Pinpoint the cell where the given text exists, returning its [X, Y] midpoint coordinate. 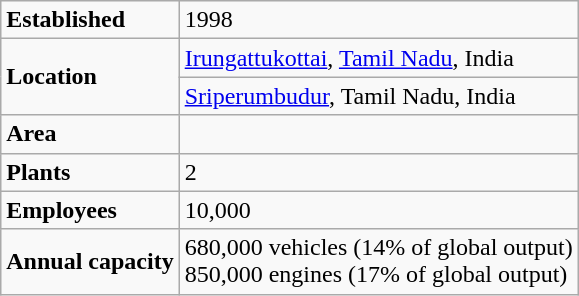
Irungattukottai, Tamil Nadu, India [378, 58]
10,000 [378, 210]
Sriperumbudur, Tamil Nadu, India [378, 96]
1998 [378, 20]
Annual capacity [90, 262]
Established [90, 20]
Employees [90, 210]
Location [90, 77]
2 [378, 172]
Plants [90, 172]
Area [90, 134]
680,000 vehicles (14% of global output)850,000 engines (17% of global output) [378, 262]
